Determine the [x, y] coordinate at the center of the cell enclosing the given text.  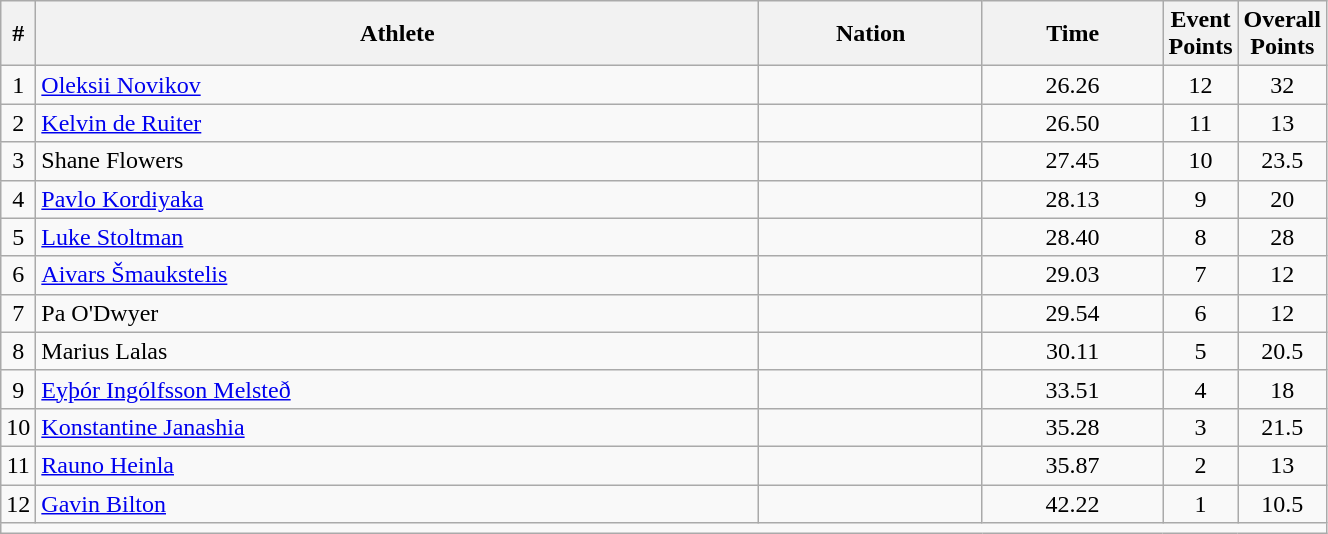
29.03 [1072, 275]
20 [1282, 199]
Pavlo Kordiyaka [398, 199]
26.50 [1072, 123]
Event Points [1200, 34]
35.87 [1072, 465]
Oleksii Novikov [398, 85]
Pa O'Dwyer [398, 313]
28.13 [1072, 199]
10.5 [1282, 503]
# [18, 34]
Shane Flowers [398, 161]
23.5 [1282, 161]
Luke Stoltman [398, 237]
Kelvin de Ruiter [398, 123]
Overall Points [1282, 34]
Rauno Heinla [398, 465]
Nation [870, 34]
20.5 [1282, 351]
27.45 [1072, 161]
Athlete [398, 34]
42.22 [1072, 503]
29.54 [1072, 313]
33.51 [1072, 389]
18 [1282, 389]
35.28 [1072, 427]
Aivars Šmaukstelis [398, 275]
30.11 [1072, 351]
32 [1282, 85]
Konstantine Janashia [398, 427]
Marius Lalas [398, 351]
28.40 [1072, 237]
Eyþór Ingólfsson Melsteð [398, 389]
Gavin Bilton [398, 503]
28 [1282, 237]
21.5 [1282, 427]
Time [1072, 34]
26.26 [1072, 85]
